Output the [X, Y] coordinate of the center of the cell containing the given text.  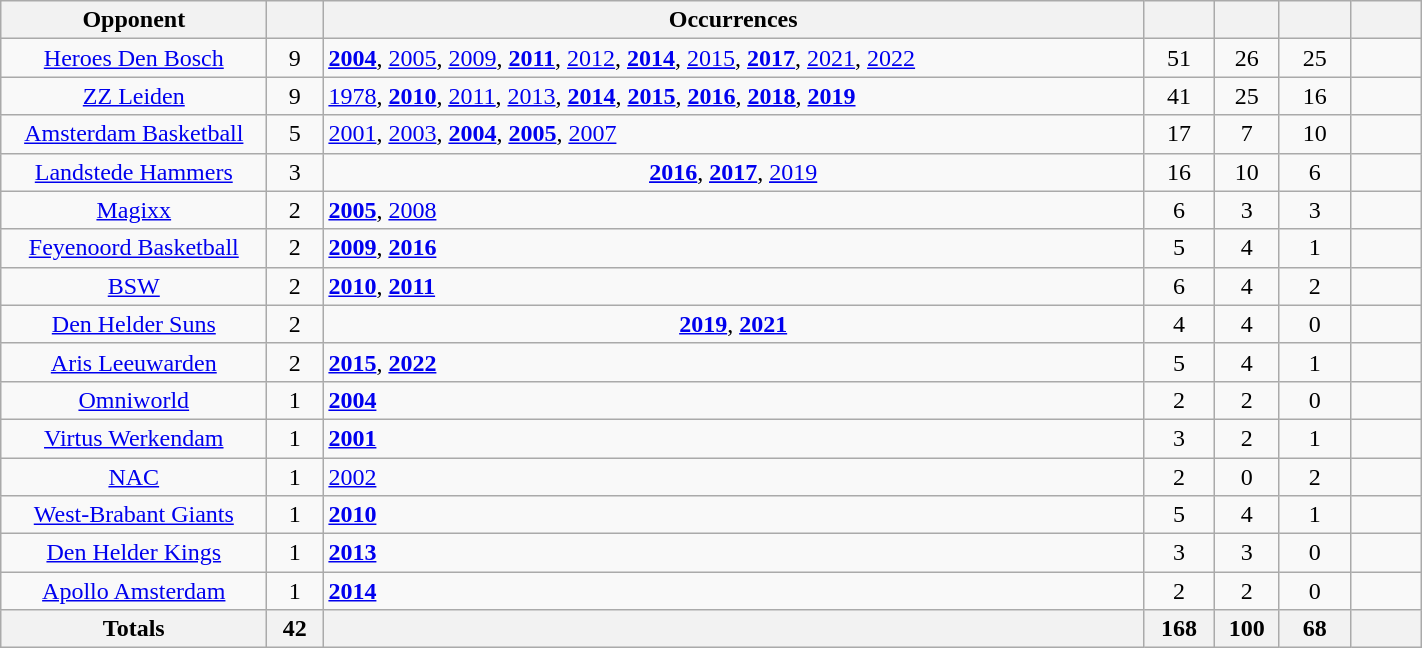
2004 [734, 400]
42 [295, 629]
2005, 2008 [734, 210]
Occurrences [734, 20]
2010 [734, 515]
BSW [134, 286]
Totals [134, 629]
Den Helder Kings [134, 553]
ZZ Leiden [134, 96]
Heroes Den Bosch [134, 58]
2010, 2011 [734, 286]
168 [1178, 629]
Landstede Hammers [134, 172]
Opponent [134, 20]
17 [1178, 134]
2002 [734, 477]
2013 [734, 553]
Omniworld [134, 400]
1978, 2010, 2011, 2013, 2014, 2015, 2016, 2018, 2019 [734, 96]
68 [1314, 629]
26 [1248, 58]
2015, 2022 [734, 362]
Amsterdam Basketball [134, 134]
2014 [734, 591]
2009, 2016 [734, 248]
41 [1178, 96]
West-Brabant Giants [134, 515]
7 [1248, 134]
2019, 2021 [734, 324]
Den Helder Suns [134, 324]
2016, 2017, 2019 [734, 172]
Virtus Werkendam [134, 438]
Magixx [134, 210]
2001 [734, 438]
51 [1178, 58]
100 [1248, 629]
Aris Leeuwarden [134, 362]
NAC [134, 477]
2004, 2005, 2009, 2011, 2012, 2014, 2015, 2017, 2021, 2022 [734, 58]
Apollo Amsterdam [134, 591]
Feyenoord Basketball [134, 248]
2001, 2003, 2004, 2005, 2007 [734, 134]
